Search for the cell housing the specified text and yield its [x, y] center coordinate. 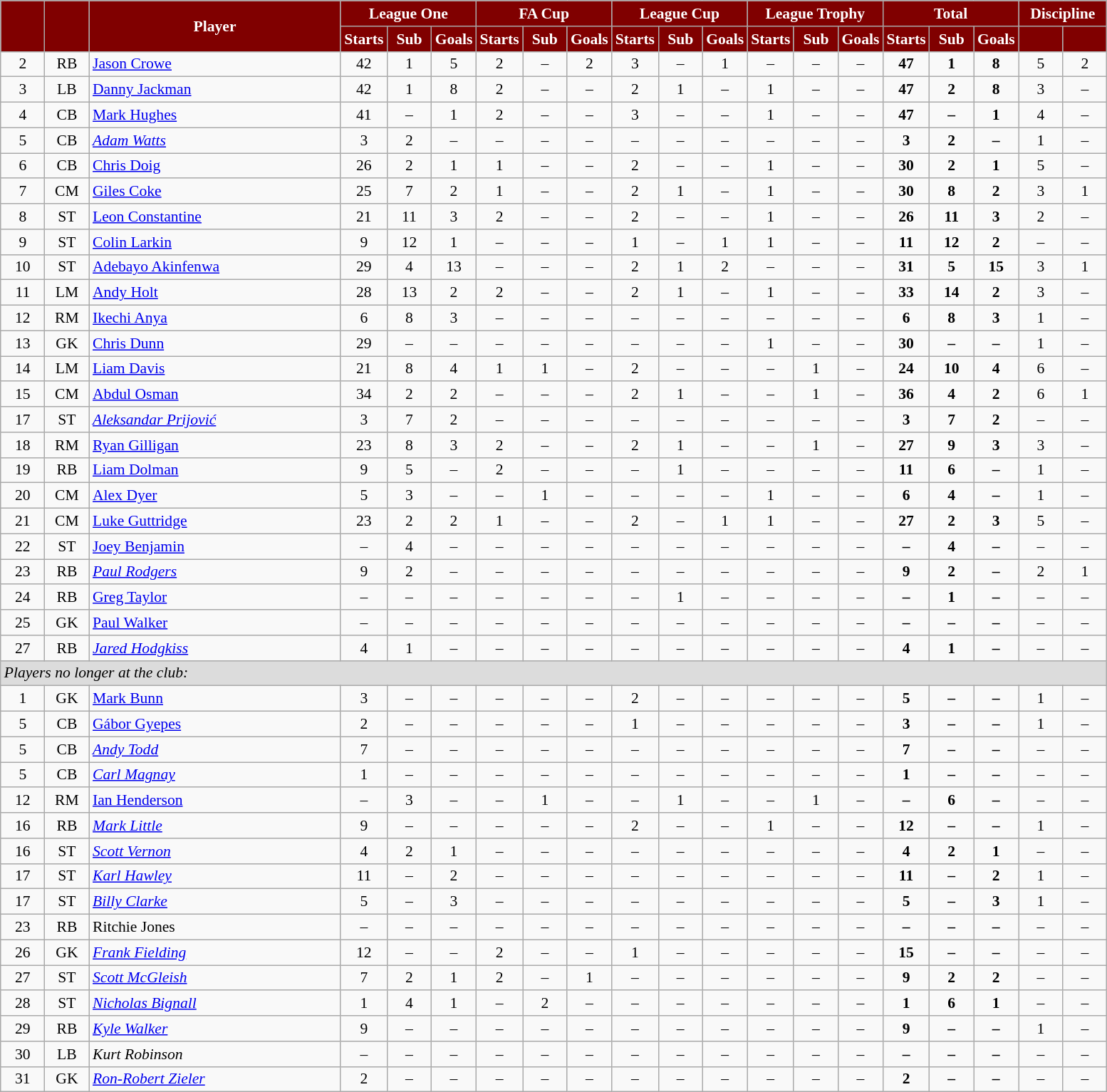
Ryan Gilligan [215, 445]
Joey Benjamin [215, 546]
Abdul Osman [215, 395]
Paul Rodgers [215, 572]
Ritchie Jones [215, 927]
Karl Hawley [215, 876]
Ikechi Anya [215, 318]
Giles Coke [215, 192]
Gábor Gyepes [215, 724]
Player [215, 26]
Aleksandar Prijović [215, 420]
Liam Dolman [215, 470]
Players no longer at the club: [554, 673]
League Cup [680, 14]
Danny Jackman [215, 90]
Mark Hughes [215, 115]
Mark Bunn [215, 699]
Colin Larkin [215, 242]
Adam Watts [215, 140]
Andy Holt [215, 293]
Jason Crowe [215, 64]
Adebayo Akinfenwa [215, 267]
19 [23, 470]
34 [363, 395]
Luke Guttridge [215, 521]
Nicholas Bignall [215, 1004]
Total [950, 14]
Ron-Robert Zieler [215, 1079]
Mark Little [215, 826]
League One [408, 14]
36 [906, 395]
Greg Taylor [215, 598]
Chris Doig [215, 166]
20 [23, 496]
33 [906, 293]
Chris Dunn [215, 343]
Frank Fielding [215, 952]
Alex Dyer [215, 496]
League Trophy [815, 14]
18 [23, 445]
Paul Walker [215, 623]
Kurt Robinson [215, 1054]
Jared Hodgkiss [215, 648]
FA Cup [544, 14]
Ian Henderson [215, 801]
22 [23, 546]
Kyle Walker [215, 1029]
Discipline [1063, 14]
Leon Constantine [215, 217]
Scott Vernon [215, 851]
Scott McGleish [215, 978]
Liam Davis [215, 369]
Andy Todd [215, 749]
Billy Clarke [215, 902]
41 [363, 115]
Carl Magnay [215, 775]
